Return [x, y] of the center of cell containing provided text 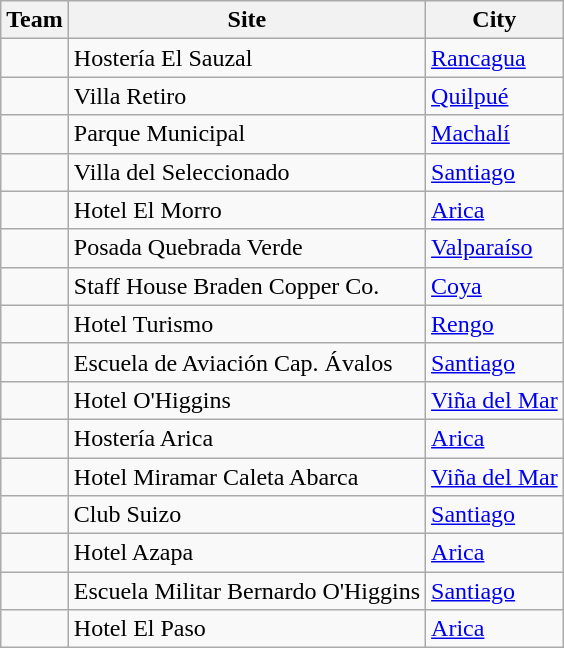
Hotel El Morro [246, 210]
Hotel Azapa [246, 553]
Rengo [495, 324]
Team [35, 20]
Posada Quebrada Verde [246, 248]
Machalí [495, 134]
Escuela Militar Bernardo O'Higgins [246, 591]
Coya [495, 286]
Staff House Braden Copper Co. [246, 286]
Site [246, 20]
Villa del Seleccionado [246, 172]
Hotel Miramar Caleta Abarca [246, 477]
City [495, 20]
Escuela de Aviación Cap. Ávalos [246, 362]
Club Suizo [246, 515]
Hotel O'Higgins [246, 400]
Hostería Arica [246, 438]
Valparaíso [495, 248]
Quilpué [495, 96]
Hotel Turismo [246, 324]
Hostería El Sauzal [246, 58]
Rancagua [495, 58]
Parque Municipal [246, 134]
Villa Retiro [246, 96]
Hotel El Paso [246, 629]
